Provide the [x, y] coordinate of the cell's center where the given text is located.  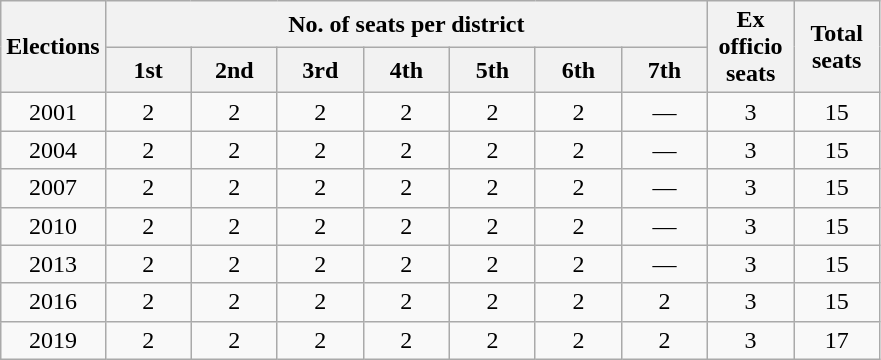
6th [578, 70]
2013 [53, 264]
Total seats [837, 47]
2019 [53, 340]
3rd [320, 70]
Elections [53, 47]
17 [837, 340]
Ex officio seats [751, 47]
2nd [234, 70]
2001 [53, 112]
2016 [53, 302]
5th [492, 70]
No. of seats per district [406, 24]
2007 [53, 188]
2004 [53, 150]
2010 [53, 226]
1st [148, 70]
4th [406, 70]
7th [665, 70]
